Locate the cell with the specified text and output its [x, y] center coordinate. 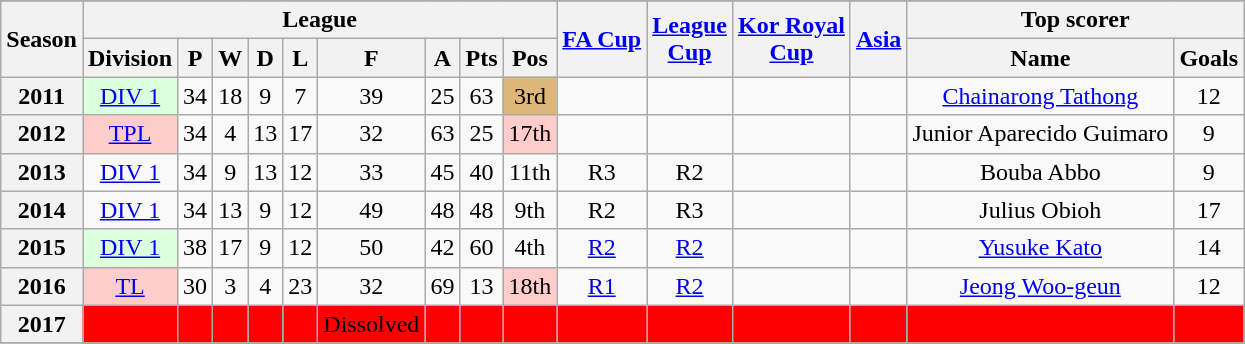
D [266, 58]
3rd [530, 96]
Bouba Abbo [1040, 172]
38 [196, 248]
17th [530, 134]
50 [372, 248]
Season [42, 39]
40 [482, 172]
LeagueCup [690, 39]
18 [230, 96]
Dissolved [372, 324]
11th [530, 172]
P [196, 58]
45 [442, 172]
2014 [42, 210]
23 [300, 286]
Name [1040, 58]
TL [130, 286]
33 [372, 172]
4th [530, 248]
69 [442, 286]
2011 [42, 96]
W [230, 58]
League [319, 20]
2017 [42, 324]
Junior Aparecido Guimaro [1040, 134]
3 [230, 286]
Kor RoyalCup [791, 39]
30 [196, 286]
Asia [878, 39]
L [300, 58]
60 [482, 248]
14 [1209, 248]
2016 [42, 286]
2013 [42, 172]
Pts [482, 58]
7 [300, 96]
39 [372, 96]
2012 [42, 134]
Goals [1209, 58]
TPL [130, 134]
Top scorer [1076, 20]
Chainarong Tathong [1040, 96]
Pos [530, 58]
R1 [602, 286]
49 [372, 210]
Division [130, 58]
A [442, 58]
9th [530, 210]
FA Cup [602, 39]
42 [442, 248]
18th [530, 286]
Yusuke Kato [1040, 248]
2015 [42, 248]
Jeong Woo-geun [1040, 286]
Julius Obioh [1040, 210]
F [372, 58]
